Scan for the cell matching the given text and deliver its [X, Y] coordinate at center. 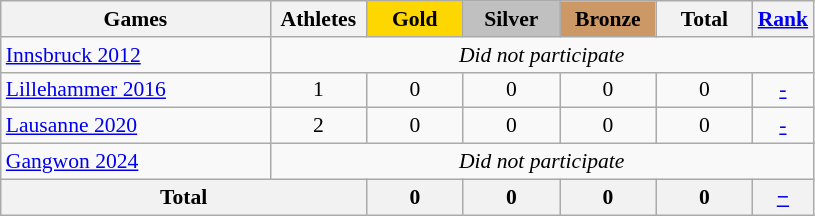
Silver [512, 19]
− [784, 197]
Gangwon 2024 [136, 162]
2 [318, 126]
1 [318, 90]
Athletes [318, 19]
Games [136, 19]
Innsbruck 2012 [136, 55]
Gold [416, 19]
Lausanne 2020 [136, 126]
Bronze [608, 19]
Rank [784, 19]
Lillehammer 2016 [136, 90]
